Pinpoint the cell where the given text exists, returning its [x, y] midpoint coordinate. 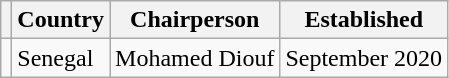
Chairperson [195, 20]
Country [61, 20]
Established [364, 20]
Senegal [61, 58]
September 2020 [364, 58]
Mohamed Diouf [195, 58]
